From the cell containing the given text, extract its center point as [X, Y] coordinate. 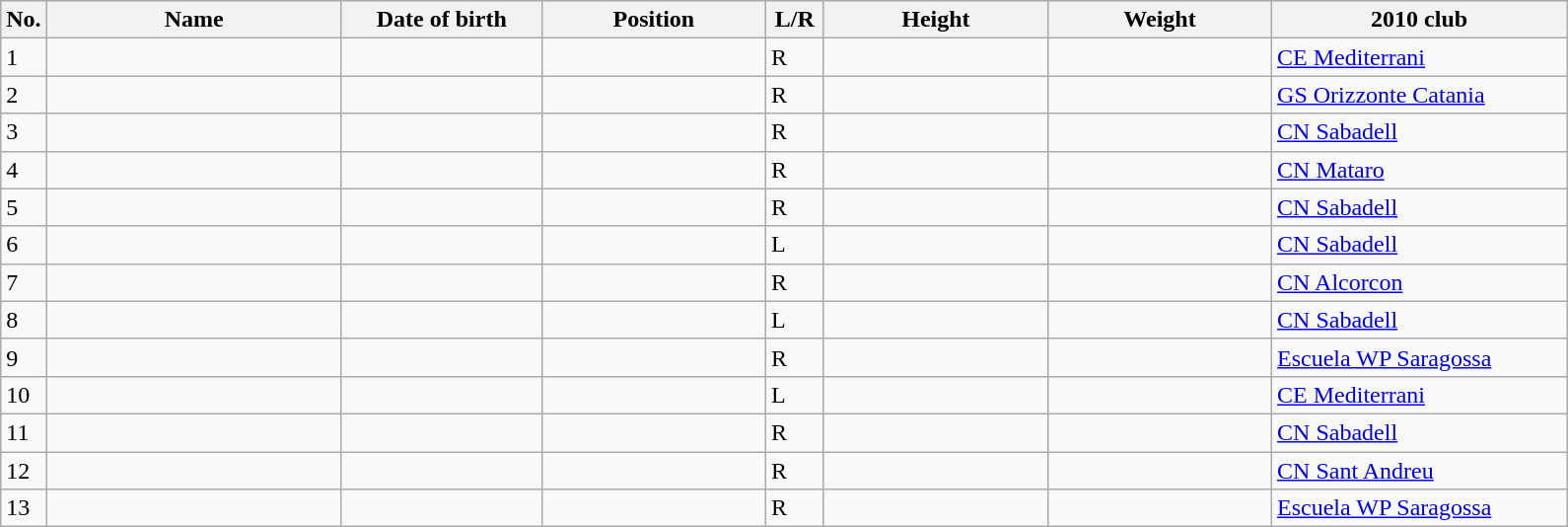
10 [24, 395]
5 [24, 207]
9 [24, 357]
8 [24, 320]
No. [24, 20]
Weight [1160, 20]
Height [935, 20]
CN Alcorcon [1420, 282]
2010 club [1420, 20]
Date of birth [442, 20]
CN Sant Andreu [1420, 471]
2 [24, 95]
11 [24, 432]
CN Mataro [1420, 170]
Name [193, 20]
GS Orizzonte Catania [1420, 95]
4 [24, 170]
7 [24, 282]
12 [24, 471]
6 [24, 245]
Position [653, 20]
13 [24, 508]
1 [24, 57]
L/R [795, 20]
3 [24, 132]
